Determine the [X, Y] coordinate at the center of the cell enclosing the given text.  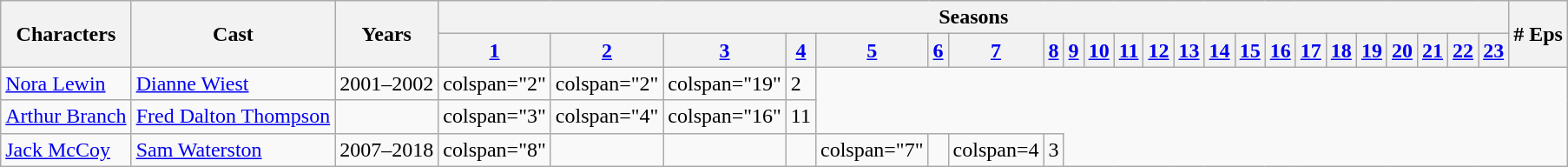
Seasons [974, 17]
5 [872, 50]
# Eps [1538, 34]
18 [1341, 50]
17 [1311, 50]
Cast [233, 34]
19 [1372, 50]
colspan="7" [872, 150]
6 [938, 50]
4 [800, 50]
9 [1073, 50]
22 [1464, 50]
20 [1401, 50]
8 [1054, 50]
Fred Dalton Thompson [233, 117]
colspan=4 [996, 150]
10 [1099, 50]
Arthur Branch [66, 117]
Characters [66, 34]
colspan="4" [607, 117]
12 [1158, 50]
Sam Waterston [233, 150]
colspan="8" [495, 150]
23 [1493, 50]
Dianne Wiest [233, 83]
Jack McCoy [66, 150]
2007–2018 [387, 150]
Nora Lewin [66, 83]
colspan="3" [495, 117]
colspan="19" [725, 83]
15 [1250, 50]
2001–2002 [387, 83]
16 [1280, 50]
7 [996, 50]
13 [1189, 50]
1 [495, 50]
14 [1219, 50]
21 [1433, 50]
Years [387, 34]
colspan="16" [725, 117]
